Find where the given text appears and provide that cell's center as (x, y) coordinate. 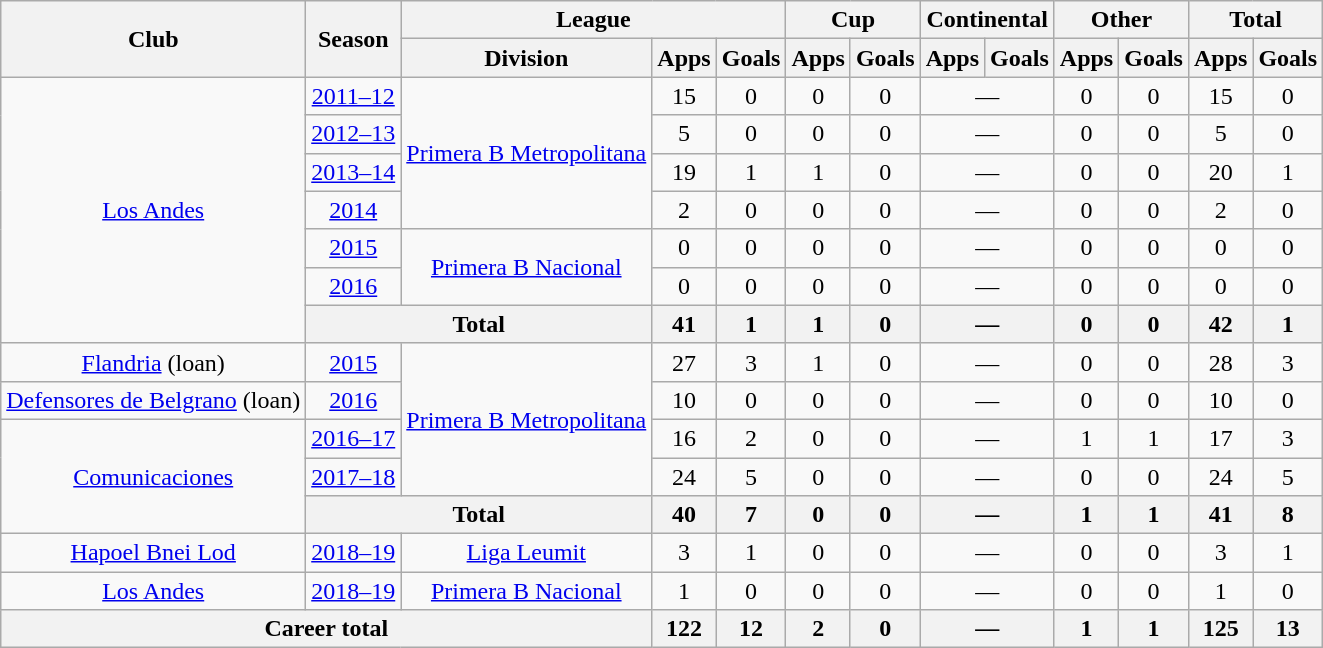
12 (751, 629)
Division (526, 58)
League (594, 20)
125 (1220, 629)
19 (684, 172)
42 (1220, 324)
28 (1220, 362)
7 (751, 515)
40 (684, 515)
2013–14 (354, 172)
Club (154, 39)
Defensores de Belgrano (loan) (154, 400)
13 (1288, 629)
Career total (326, 629)
Comunicaciones (154, 476)
Cup (853, 20)
Other (1121, 20)
122 (684, 629)
20 (1220, 172)
2016–17 (354, 438)
8 (1288, 515)
2017–18 (354, 477)
Flandria (loan) (154, 362)
Hapoel Bnei Lod (154, 553)
2014 (354, 210)
Continental (987, 20)
Liga Leumit (526, 553)
16 (684, 438)
17 (1220, 438)
2012–13 (354, 134)
2011–12 (354, 96)
27 (684, 362)
Season (354, 39)
